Pinpoint the cell where the given text exists, returning its [X, Y] midpoint coordinate. 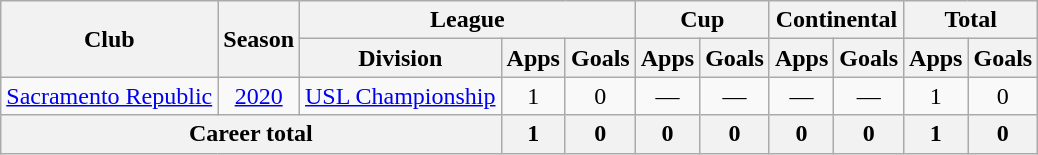
USL Championship [401, 96]
Division [401, 58]
Club [110, 39]
Cup [702, 20]
Career total [251, 134]
Total [971, 20]
Sacramento Republic [110, 96]
2020 [259, 96]
League [468, 20]
Season [259, 39]
Continental [836, 20]
